Output the [X, Y] coordinate of the center of the cell containing the given text.  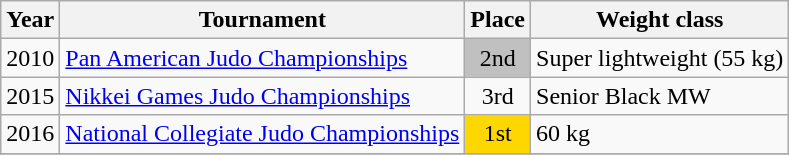
2nd [498, 58]
60 kg [660, 134]
1st [498, 134]
2010 [30, 58]
Tournament [262, 20]
Senior Black MW [660, 96]
Weight class [660, 20]
Nikkei Games Judo Championships [262, 96]
Super lightweight (55 kg) [660, 58]
3rd [498, 96]
Year [30, 20]
Place [498, 20]
2015 [30, 96]
National Collegiate Judo Championships [262, 134]
2016 [30, 134]
Pan American Judo Championships [262, 58]
